Pinpoint the cell where the given text exists, returning its (X, Y) midpoint coordinate. 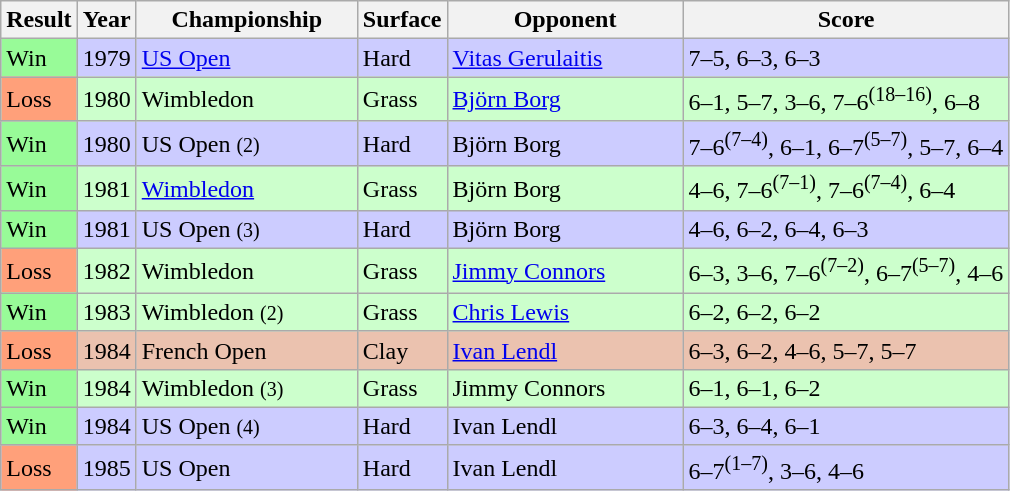
1979 (106, 58)
Result (39, 20)
US Open (4) (246, 426)
6–7(1–7), 3–6, 4–6 (846, 468)
Clay (402, 350)
6–2, 6–2, 6–2 (846, 312)
6–1, 6–1, 6–2 (846, 388)
6–3, 3–6, 7–6(7–2), 6–7(5–7), 4–6 (846, 272)
Championship (246, 20)
Vitas Gerulaitis (565, 58)
4–6, 7–6(7–1), 7–6(7–4), 6–4 (846, 188)
1985 (106, 468)
7–6(7–4), 6–1, 6–7(5–7), 5–7, 6–4 (846, 144)
US Open (2) (246, 144)
Surface (402, 20)
US Open (3) (246, 230)
4–6, 6–2, 6–4, 6–3 (846, 230)
1983 (106, 312)
7–5, 6–3, 6–3 (846, 58)
Wimbledon (2) (246, 312)
Wimbledon (3) (246, 388)
Chris Lewis (565, 312)
Score (846, 20)
1982 (106, 272)
Opponent (565, 20)
Year (106, 20)
6–3, 6–2, 4–6, 5–7, 5–7 (846, 350)
6–3, 6–4, 6–1 (846, 426)
French Open (246, 350)
6–1, 5–7, 3–6, 7–6(18–16), 6–8 (846, 100)
